Return (X, Y) of the center of cell containing provided text 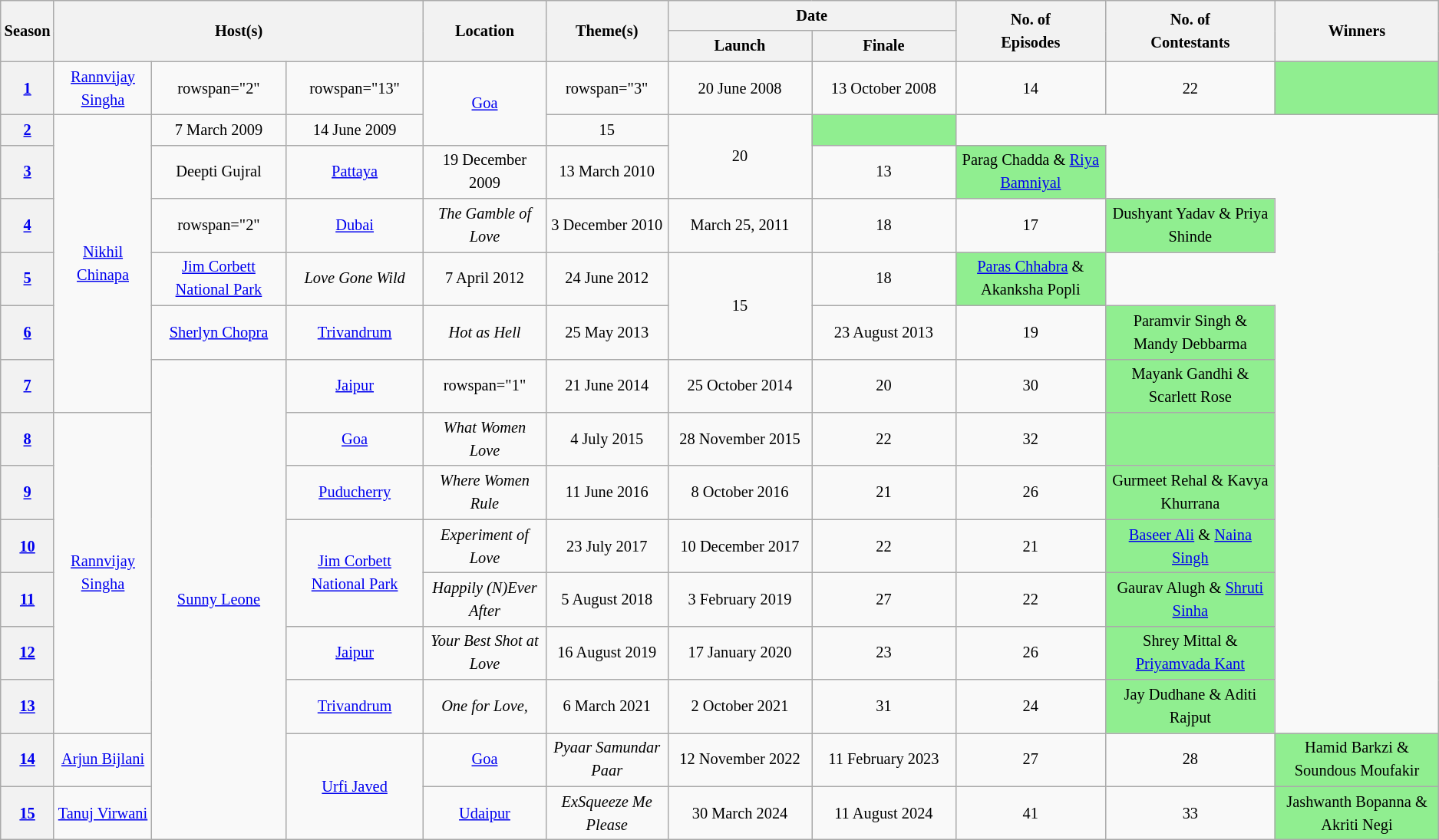
Theme(s) (606, 31)
4 July 2015 (606, 439)
Sunny Leone (219, 600)
Udaipur (485, 813)
Launch (740, 46)
24 (1030, 707)
14 June 2009 (355, 130)
1 (28, 88)
March 25, 2011 (740, 226)
12 November 2022 (740, 759)
Arjun Bijlani (103, 759)
Location (485, 31)
No. ofContestants (1191, 31)
Paras Chhabra & Akanksha Popli (1030, 278)
12 (28, 653)
6 (28, 332)
Urfi Javed (355, 786)
What Women Love (485, 439)
2 October 2021 (740, 707)
rowspan="13" (355, 88)
Hamid Barkzi & Soundous Moufakir (1357, 759)
One for Love, (485, 707)
25 October 2014 (740, 386)
Winners (1357, 31)
5 (28, 278)
8 October 2016 (740, 492)
Sherlyn Chopra (219, 332)
5 August 2018 (606, 599)
28 November 2015 (740, 439)
33 (1191, 813)
Nikhil Chinapa (103, 263)
No. ofEpisodes (1030, 31)
13 March 2010 (606, 172)
30 March 2024 (740, 813)
10 December 2017 (740, 546)
10 (28, 546)
19 (1030, 332)
23 August 2013 (884, 332)
28 (1191, 759)
41 (1030, 813)
9 (28, 492)
7 March 2009 (219, 130)
17 January 2020 (740, 653)
Dushyant Yadav & Priya Shinde (1191, 226)
3 (28, 172)
Hot as Hell (485, 332)
23 July 2017 (606, 546)
Mayank Gandhi & Scarlett Rose (1191, 386)
Pattaya (355, 172)
11 (28, 599)
Jay Dudhane & Aditi Rajput (1191, 707)
11 June 2016 (606, 492)
Host(s) (238, 31)
Love Gone Wild (355, 278)
23 (884, 653)
Parag Chadda & Riya Bamniyal (1030, 172)
Finale (884, 46)
Dubai (355, 226)
7 (28, 386)
Deepti Gujral (219, 172)
3 February 2019 (740, 599)
Puducherry (355, 492)
17 (1030, 226)
ExSqueeze Me Please (606, 813)
16 August 2019 (606, 653)
Jashwanth Bopanna & Akriti Negi (1357, 813)
30 (1030, 386)
Where Women Rule (485, 492)
Baseer Ali & Naina Singh (1191, 546)
rowspan="3" (606, 88)
3 December 2010 (606, 226)
20 June 2008 (740, 88)
19 December 2009 (485, 172)
Paramvir Singh & Mandy Debbarma (1191, 332)
21 June 2014 (606, 386)
2 (28, 130)
Happily (N)Ever After (485, 599)
Season (28, 31)
13 October 2008 (884, 88)
31 (884, 707)
Tanuj Virwani (103, 813)
11 August 2024 (884, 813)
4 (28, 226)
7 April 2012 (485, 278)
8 (28, 439)
Your Best Shot at Love (485, 653)
24 June 2012 (606, 278)
11 February 2023 (884, 759)
32 (1030, 439)
25 May 2013 (606, 332)
Experiment of Love (485, 546)
The Gamble of Love (485, 226)
Gurmeet Rehal & Kavya Khurrana (1191, 492)
6 March 2021 (606, 707)
rowspan="1" (485, 386)
Date (812, 15)
Gaurav Alugh & Shruti Sinha (1191, 599)
Pyaar Samundar Paar (606, 759)
Shrey Mittal & Priyamvada Kant (1191, 653)
